Locate the cell with the specified text and output its (X, Y) center coordinate. 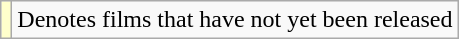
Denotes films that have not yet been released (235, 20)
